For the text-containing cell, return its midpoint in (x, y) coordinate format. 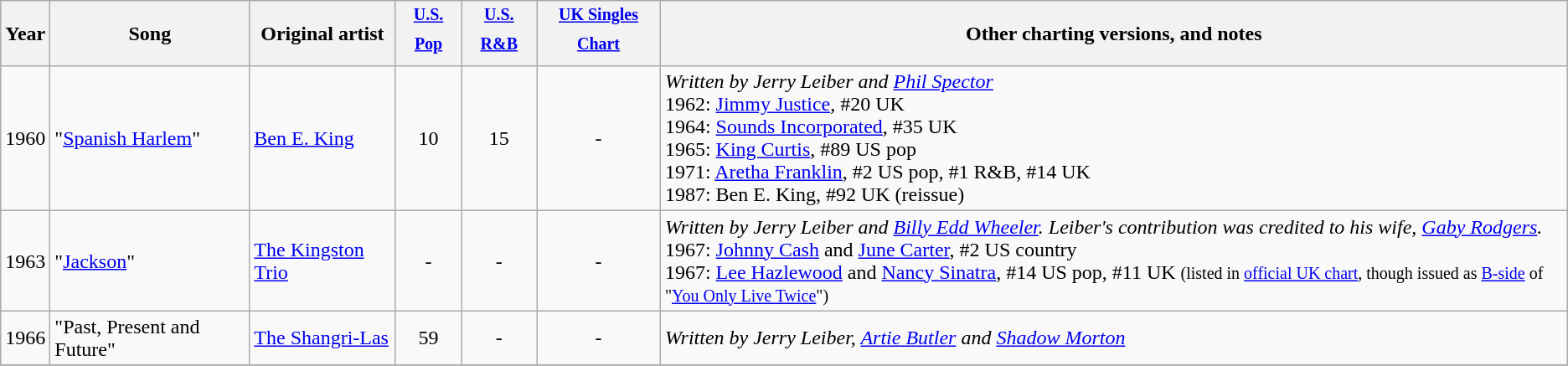
U.S. R&B (499, 34)
1960 (25, 139)
Year (25, 34)
Ben E. King (322, 139)
The Shangri-Las (322, 338)
10 (429, 139)
Original artist (322, 34)
Song (150, 34)
"Jackson" (150, 261)
"Past, Present and Future" (150, 338)
Written by Jerry Leiber, Artie Butler and Shadow Morton (1114, 338)
Other charting versions, and notes (1114, 34)
1963 (25, 261)
U.S. Pop (429, 34)
15 (499, 139)
The Kingston Trio (322, 261)
"Spanish Harlem" (150, 139)
UK Singles Chart (599, 34)
1966 (25, 338)
59 (429, 338)
